Find where the given text appears and provide that cell's center as [x, y] coordinate. 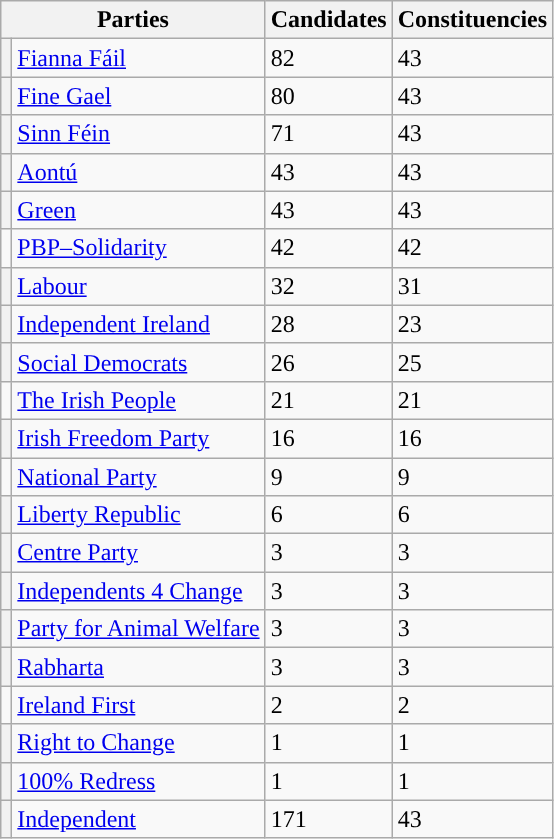
Rabharta [138, 667]
Independent [138, 819]
Green [138, 210]
Irish Freedom Party [138, 438]
Sinn Féin [138, 134]
100% Redress [138, 781]
Party for Animal Welfare [138, 629]
Aontú [138, 172]
Fianna Fáil [138, 58]
Fine Gael [138, 96]
Liberty Republic [138, 515]
Independent Ireland [138, 324]
32 [328, 286]
26 [328, 362]
171 [328, 819]
Social Democrats [138, 362]
Ireland First [138, 705]
28 [328, 324]
80 [328, 96]
71 [328, 134]
23 [472, 324]
25 [472, 362]
31 [472, 286]
The Irish People [138, 400]
Candidates [328, 20]
Parties [133, 20]
Labour [138, 286]
Constituencies [472, 20]
PBP–Solidarity [138, 248]
Right to Change [138, 743]
Centre Party [138, 553]
82 [328, 58]
Independents 4 Change [138, 591]
National Party [138, 477]
